Search for the cell housing the specified text and yield its [x, y] center coordinate. 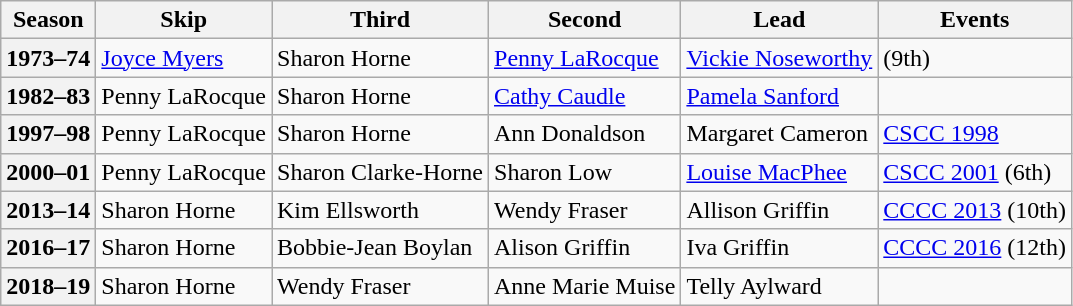
2013–14 [48, 210]
Allison Griffin [780, 210]
Vickie Noseworthy [780, 58]
Joyce Myers [184, 58]
Louise MacPhee [780, 172]
CSCC 2001 (6th) [975, 172]
Third [380, 20]
Lead [780, 20]
Pamela Sanford [780, 96]
CCCC 2013 (10th) [975, 210]
Skip [184, 20]
2000–01 [48, 172]
2016–17 [48, 248]
CSCC 1998 [975, 134]
2018–19 [48, 286]
1997–98 [48, 134]
Iva Griffin [780, 248]
Kim Ellsworth [380, 210]
1973–74 [48, 58]
Sharon Low [585, 172]
1982–83 [48, 96]
Bobbie-Jean Boylan [380, 248]
Second [585, 20]
Alison Griffin [585, 248]
Ann Donaldson [585, 134]
CCCC 2016 (12th) [975, 248]
(9th) [975, 58]
Season [48, 20]
Telly Aylward [780, 286]
Sharon Clarke-Horne [380, 172]
Cathy Caudle [585, 96]
Anne Marie Muise [585, 286]
Margaret Cameron [780, 134]
Events [975, 20]
